Detect which cell encompasses the target text, then output its [x, y] center coordinate. 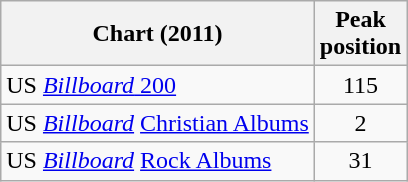
2 [360, 123]
US Billboard Christian Albums [158, 123]
115 [360, 85]
31 [360, 161]
US Billboard Rock Albums [158, 161]
Peakposition [360, 34]
US Billboard 200 [158, 85]
Chart (2011) [158, 34]
